Return the [X, Y] coordinate for the center point of the cell that contains the specified text.  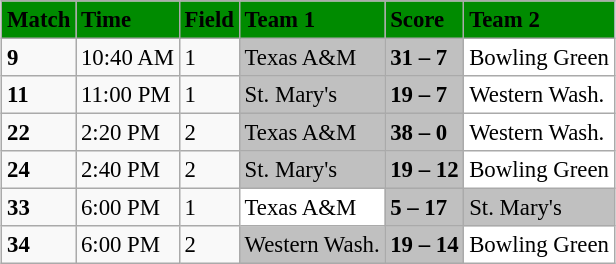
34 [39, 245]
5 – 17 [424, 208]
22 [39, 133]
19 – 14 [424, 245]
24 [39, 170]
31 – 7 [424, 57]
2:40 PM [128, 170]
33 [39, 208]
11 [39, 95]
Time [128, 20]
19 – 7 [424, 95]
11:00 PM [128, 95]
2:20 PM [128, 133]
Team 2 [539, 20]
Score [424, 20]
Team 1 [312, 20]
19 – 12 [424, 170]
10:40 AM [128, 57]
9 [39, 57]
Match [39, 20]
Field [209, 20]
38 – 0 [424, 133]
